Capture the cell that displays the provided text and extract its [x, y] central coordinate. 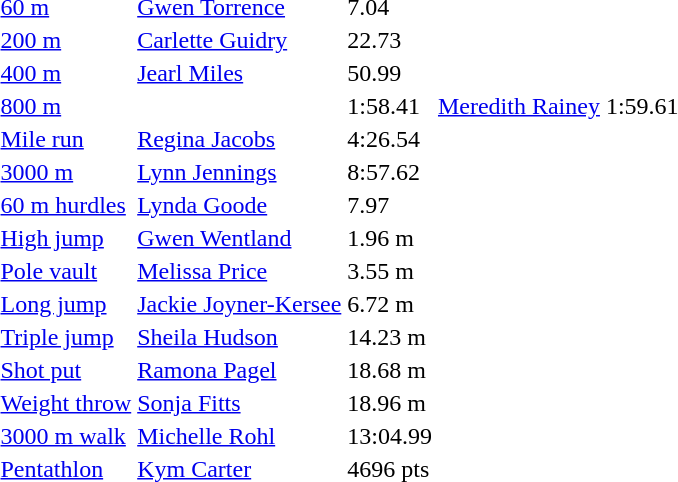
6.72 m [390, 304]
Meredith Rainey [518, 106]
Sheila Hudson [240, 337]
Jackie Joyner-Kersee [240, 304]
Jearl Miles [240, 73]
50.99 [390, 73]
4:26.54 [390, 139]
18.68 m [390, 370]
3.55 m [390, 271]
Michelle Rohl [240, 436]
Lynda Goode [240, 205]
1.96 m [390, 238]
Sonja Fitts [240, 403]
Melissa Price [240, 271]
7.97 [390, 205]
Carlette Guidry [240, 40]
Lynn Jennings [240, 172]
14.23 m [390, 337]
8:57.62 [390, 172]
Gwen Wentland [240, 238]
Regina Jacobs [240, 139]
1:58.41 [390, 106]
18.96 m [390, 403]
22.73 [390, 40]
13:04.99 [390, 436]
Ramona Pagel [240, 370]
